For the text-containing cell, return its midpoint in (X, Y) coordinate format. 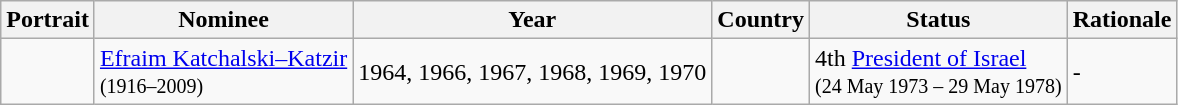
Year (532, 20)
Country (761, 20)
Nominee (223, 20)
1964, 1966, 1967, 1968, 1969, 1970 (532, 72)
Portrait (48, 20)
- (1122, 72)
Efraim Katchalski–Katzir(1916–2009) (223, 72)
Rationale (1122, 20)
4th President of Israel(24 May 1973 – 29 May 1978) (939, 72)
Status (939, 20)
